Capture the cell that displays the provided text and extract its [X, Y] central coordinate. 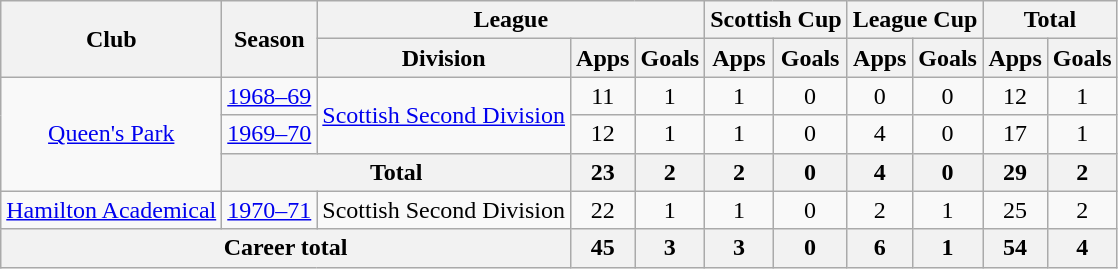
1968–69 [270, 96]
17 [1015, 134]
25 [1015, 210]
League [511, 20]
Club [112, 39]
Scottish Cup [776, 20]
Season [270, 39]
29 [1015, 172]
Division [444, 58]
Queen's Park [112, 134]
54 [1015, 248]
1969–70 [270, 134]
League Cup [915, 20]
Career total [286, 248]
22 [603, 210]
11 [603, 96]
45 [603, 248]
23 [603, 172]
1970–71 [270, 210]
Hamilton Academical [112, 210]
6 [880, 248]
